Capture the cell that displays the provided text and extract its (X, Y) central coordinate. 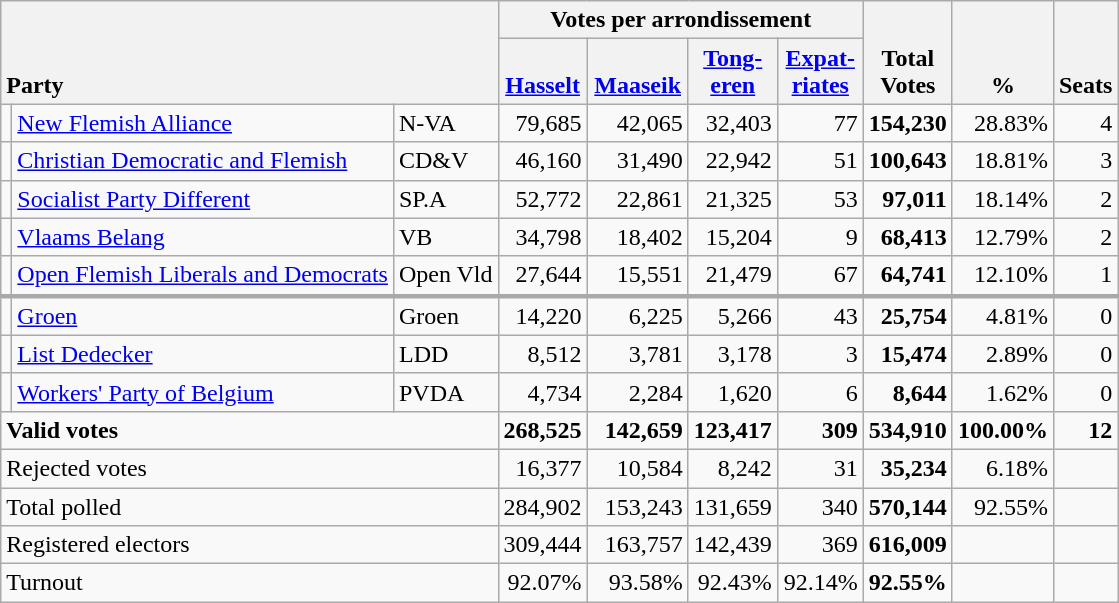
153,243 (638, 507)
43 (820, 316)
15,474 (908, 354)
Votes per arrondissement (680, 20)
Total polled (250, 507)
12.10% (1002, 276)
64,741 (908, 276)
Maaseik (638, 72)
68,413 (908, 237)
6,225 (638, 316)
6.18% (1002, 468)
92.07% (542, 583)
Expat- riates (820, 72)
Christian Democratic and Flemish (203, 161)
1 (1085, 276)
16,377 (542, 468)
SP.A (446, 199)
Seats (1085, 52)
123,417 (732, 430)
PVDA (446, 392)
10,584 (638, 468)
14,220 (542, 316)
92.14% (820, 583)
22,942 (732, 161)
8,242 (732, 468)
9 (820, 237)
8,512 (542, 354)
4.81% (1002, 316)
New Flemish Alliance (203, 123)
Party (250, 52)
Socialist Party Different (203, 199)
Total Votes (908, 52)
142,439 (732, 545)
25,754 (908, 316)
369 (820, 545)
100.00% (1002, 430)
List Dedecker (203, 354)
53 (820, 199)
LDD (446, 354)
570,144 (908, 507)
Valid votes (250, 430)
Open Vld (446, 276)
Workers' Party of Belgium (203, 392)
15,551 (638, 276)
142,659 (638, 430)
31,490 (638, 161)
Registered electors (250, 545)
34,798 (542, 237)
27,644 (542, 276)
8,644 (908, 392)
4 (1085, 123)
1.62% (1002, 392)
2.89% (1002, 354)
3,178 (732, 354)
97,011 (908, 199)
32,403 (732, 123)
18.81% (1002, 161)
VB (446, 237)
Vlaams Belang (203, 237)
Hasselt (542, 72)
340 (820, 507)
51 (820, 161)
309 (820, 430)
Tong- eren (732, 72)
12 (1085, 430)
616,009 (908, 545)
5,266 (732, 316)
6 (820, 392)
Open Flemish Liberals and Democrats (203, 276)
21,479 (732, 276)
67 (820, 276)
4,734 (542, 392)
100,643 (908, 161)
21,325 (732, 199)
CD&V (446, 161)
18,402 (638, 237)
% (1002, 52)
93.58% (638, 583)
52,772 (542, 199)
42,065 (638, 123)
1,620 (732, 392)
46,160 (542, 161)
22,861 (638, 199)
77 (820, 123)
131,659 (732, 507)
534,910 (908, 430)
92.43% (732, 583)
309,444 (542, 545)
268,525 (542, 430)
35,234 (908, 468)
Rejected votes (250, 468)
3,781 (638, 354)
163,757 (638, 545)
79,685 (542, 123)
284,902 (542, 507)
Turnout (250, 583)
12.79% (1002, 237)
18.14% (1002, 199)
N-VA (446, 123)
31 (820, 468)
15,204 (732, 237)
154,230 (908, 123)
2,284 (638, 392)
28.83% (1002, 123)
